Locate the cell with the specified text and output its (X, Y) center coordinate. 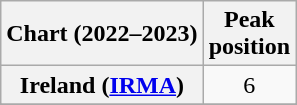
Chart (2022–2023) (102, 34)
Ireland (IRMA) (102, 85)
6 (249, 85)
Peakposition (249, 34)
